From the cell containing the given text, extract its center point as (x, y) coordinate. 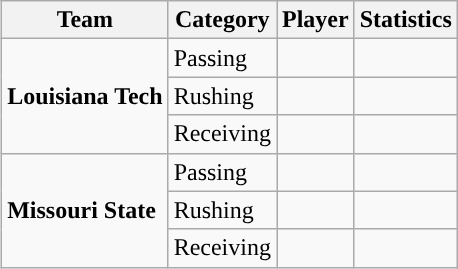
Category (222, 20)
Missouri State (85, 210)
Team (85, 20)
Statistics (406, 20)
Player (315, 20)
Louisiana Tech (85, 96)
